Search for the cell housing the specified text and yield its (x, y) center coordinate. 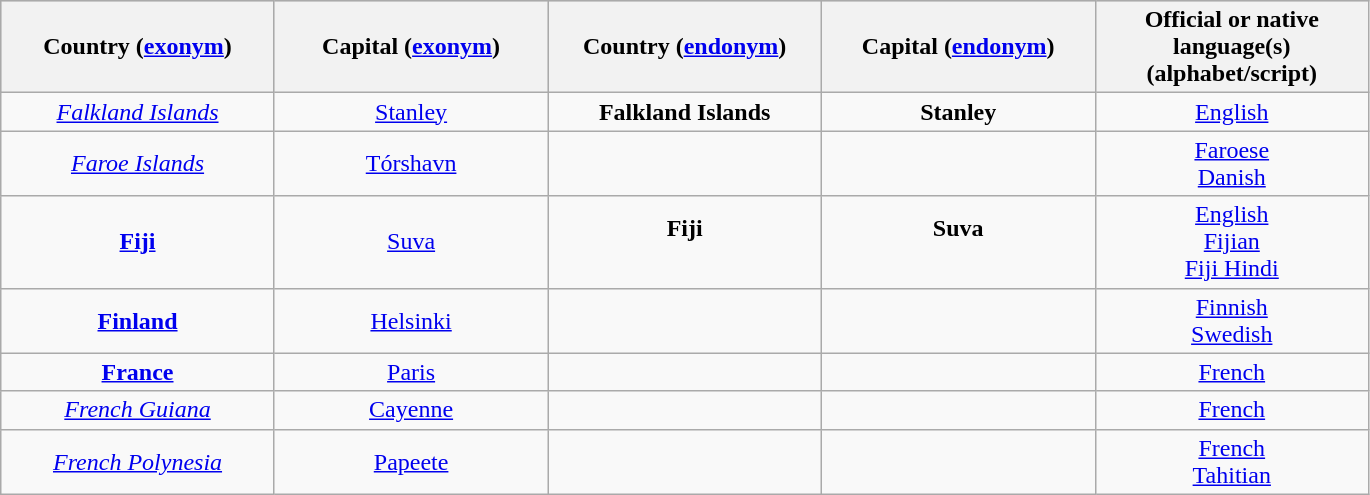
Papeete (411, 462)
EnglishFijianFiji Hindi (1232, 242)
Capital (endonym) (958, 47)
French Polynesia (138, 462)
France (138, 372)
FaroeseDanish (1232, 164)
Country (endonym) (685, 47)
Country (exonym) (138, 47)
Faroe Islands (138, 164)
Official or native language(s) (alphabet/script) (1232, 47)
FinnishSwedish (1232, 320)
Tórshavn (411, 164)
Capital (exonym) (411, 47)
Finland (138, 320)
Paris (411, 372)
Helsinki (411, 320)
English (1232, 112)
Cayenne (411, 410)
French Guiana (138, 410)
FrenchTahitian (1232, 462)
